Detect which cell encompasses the target text, then output its (x, y) center coordinate. 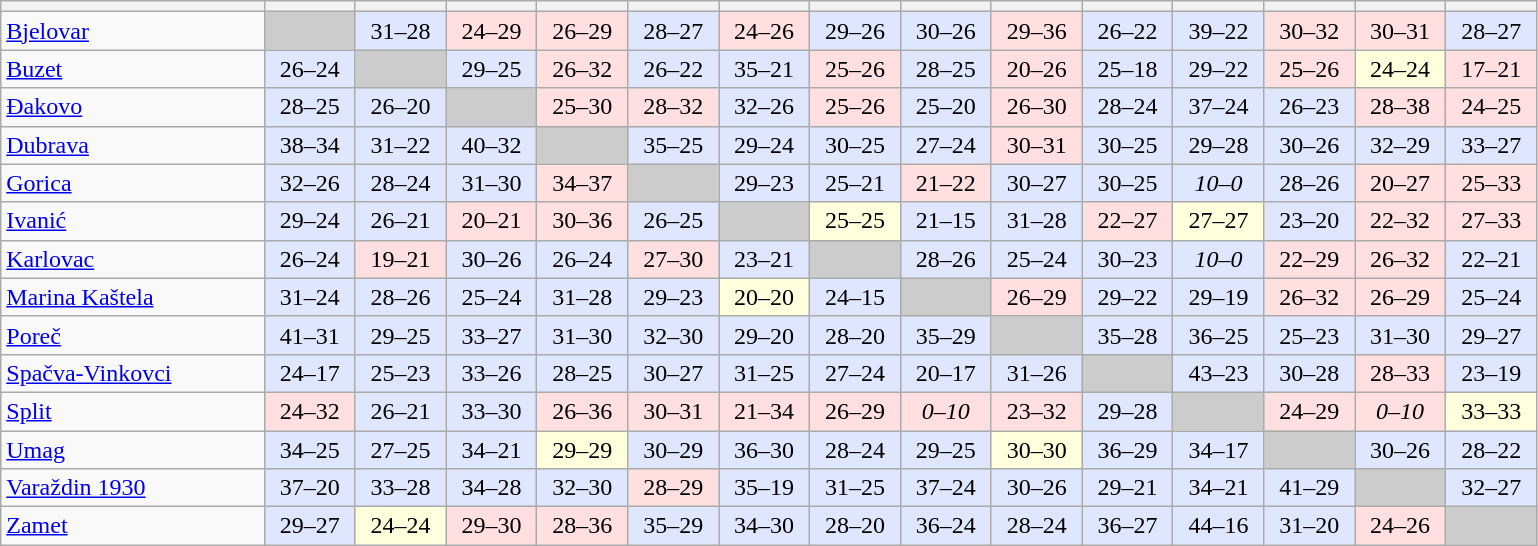
21–15 (946, 221)
Gorica (133, 183)
23–32 (1036, 411)
33–26 (492, 373)
37–20 (310, 488)
40–32 (492, 145)
Varaždin 1930 (133, 488)
17–21 (1492, 69)
20–21 (492, 221)
33–33 (1492, 411)
36–29 (1128, 449)
28–36 (582, 526)
26–23 (1310, 107)
20–20 (764, 297)
39–22 (1218, 31)
34–17 (1218, 449)
Dubrava (133, 145)
26–20 (400, 107)
30–32 (1310, 31)
21–22 (946, 183)
43–23 (1218, 373)
Marina Kaštela (133, 297)
23–21 (764, 259)
Karlovac (133, 259)
34–25 (310, 449)
22–32 (1400, 221)
30–28 (1310, 373)
Umag (133, 449)
23–19 (1492, 373)
25–25 (854, 221)
31–24 (310, 297)
35–19 (764, 488)
26–25 (674, 221)
27–25 (400, 449)
24–15 (854, 297)
22–29 (1310, 259)
19–21 (400, 259)
Poreč (133, 335)
29–36 (1036, 31)
Ivanić (133, 221)
Split (133, 411)
Đakovo (133, 107)
31–20 (1310, 526)
33–30 (492, 411)
29–21 (1128, 488)
38–34 (310, 145)
25–33 (1492, 183)
31–22 (400, 145)
28–22 (1492, 449)
27–30 (674, 259)
35–21 (764, 69)
44–16 (1218, 526)
30–30 (1036, 449)
28–29 (674, 488)
24–17 (310, 373)
34–30 (764, 526)
22–27 (1128, 221)
25–20 (946, 107)
Zamet (133, 526)
35–28 (1128, 335)
30–36 (582, 221)
35–25 (674, 145)
20–17 (946, 373)
27–27 (1218, 221)
41–29 (1310, 488)
36–27 (1128, 526)
20–27 (1400, 183)
21–34 (764, 411)
41–31 (310, 335)
28–38 (1400, 107)
28–32 (674, 107)
23–20 (1310, 221)
29–26 (854, 31)
26–30 (1036, 107)
29–29 (582, 449)
36–24 (946, 526)
33–28 (400, 488)
26–36 (582, 411)
28–33 (1400, 373)
24–25 (1492, 107)
20–26 (1036, 69)
30–23 (1128, 259)
32–27 (1492, 488)
27–33 (1492, 221)
34–37 (582, 183)
36–25 (1218, 335)
24–32 (310, 411)
34–28 (492, 488)
Bjelovar (133, 31)
25–18 (1128, 69)
31–26 (1036, 373)
32–29 (1400, 145)
Buzet (133, 69)
29–30 (492, 526)
25–30 (582, 107)
29–20 (764, 335)
30–29 (674, 449)
29–19 (1218, 297)
22–21 (1492, 259)
36–30 (764, 449)
25–21 (854, 183)
Spačva-Vinkovci (133, 373)
